From the cell containing the given text, extract its center point as [x, y] coordinate. 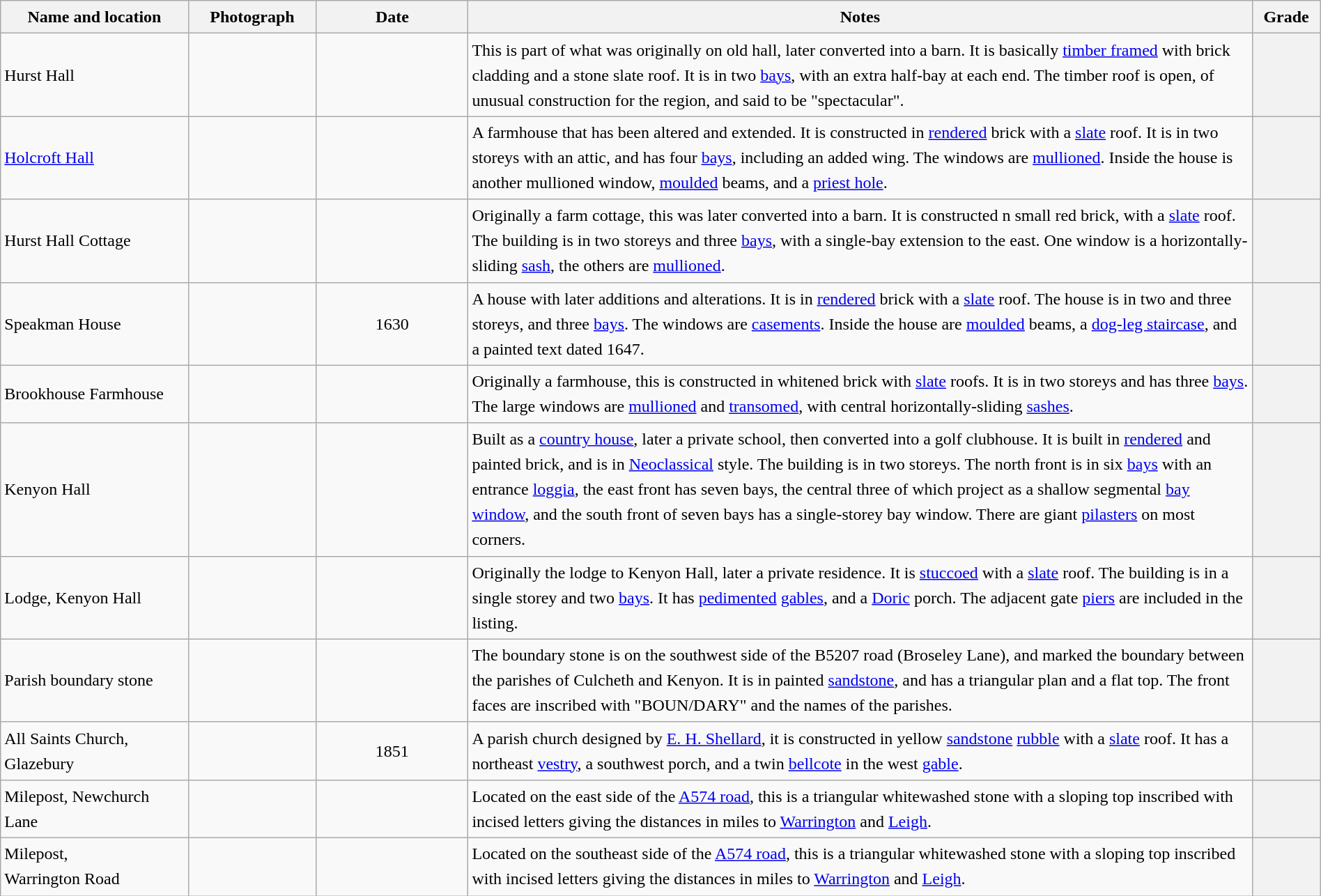
1630 [392, 323]
Kenyon Hall [95, 489]
Speakman House [95, 323]
Hurst Hall [95, 75]
Lodge, Kenyon Hall [95, 598]
Name and location [95, 17]
Grade [1286, 17]
Parish boundary stone [95, 680]
All Saints Church, Glazebury [95, 751]
Date [392, 17]
Milepost, Newchurch Lane [95, 808]
Notes [860, 17]
Holcroft Hall [95, 157]
Brookhouse Farmhouse [95, 394]
Photograph [252, 17]
Milepost,Warrington Road [95, 867]
Hurst Hall Cottage [95, 241]
1851 [392, 751]
